Capture the cell that displays the provided text and extract its (X, Y) central coordinate. 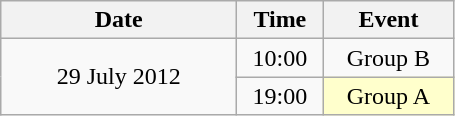
19:00 (280, 96)
Date (119, 20)
29 July 2012 (119, 77)
Group B (388, 58)
Event (388, 20)
10:00 (280, 58)
Group A (388, 96)
Time (280, 20)
